Extract the (x, y) coordinate from the center of the cell holding the provided text.  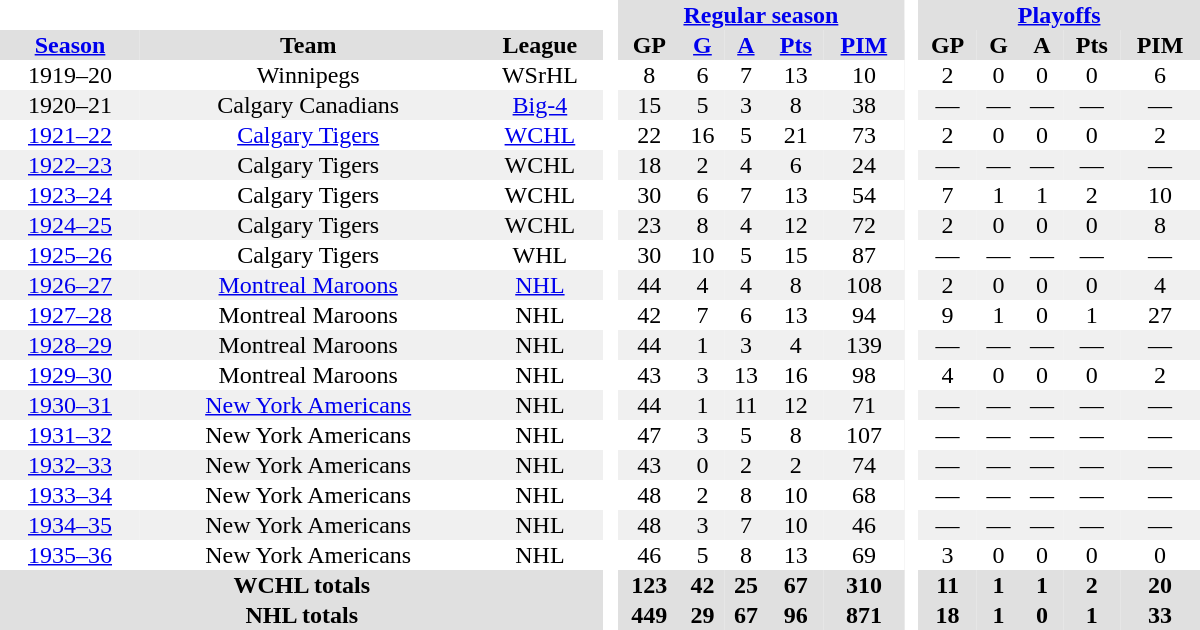
1922–23 (70, 165)
29 (702, 615)
73 (864, 135)
24 (864, 165)
68 (864, 495)
Season (70, 45)
38 (864, 105)
League (540, 45)
1933–34 (70, 495)
23 (650, 225)
1925–26 (70, 255)
Calgary Canadians (308, 105)
1927–28 (70, 315)
139 (864, 345)
1920–21 (70, 105)
33 (1160, 615)
47 (650, 435)
WCHL totals (302, 585)
1935–36 (70, 555)
87 (864, 255)
1930–31 (70, 405)
21 (796, 135)
1928–29 (70, 345)
Playoffs (1059, 15)
1921–22 (70, 135)
25 (746, 585)
1929–30 (70, 375)
27 (1160, 315)
1924–25 (70, 225)
310 (864, 585)
NHL totals (302, 615)
98 (864, 375)
54 (864, 195)
107 (864, 435)
94 (864, 315)
72 (864, 225)
20 (1160, 585)
Team (308, 45)
69 (864, 555)
96 (796, 615)
1923–24 (70, 195)
1934–35 (70, 525)
1931–32 (70, 435)
1926–27 (70, 285)
WHL (540, 255)
74 (864, 465)
1932–33 (70, 465)
1919–20 (70, 75)
449 (650, 615)
WSrHL (540, 75)
9 (947, 315)
123 (650, 585)
871 (864, 615)
Winnipegs (308, 75)
108 (864, 285)
Big-4 (540, 105)
Regular season (761, 15)
71 (864, 405)
22 (650, 135)
